Locate the cell with the specified text and output its (x, y) center coordinate. 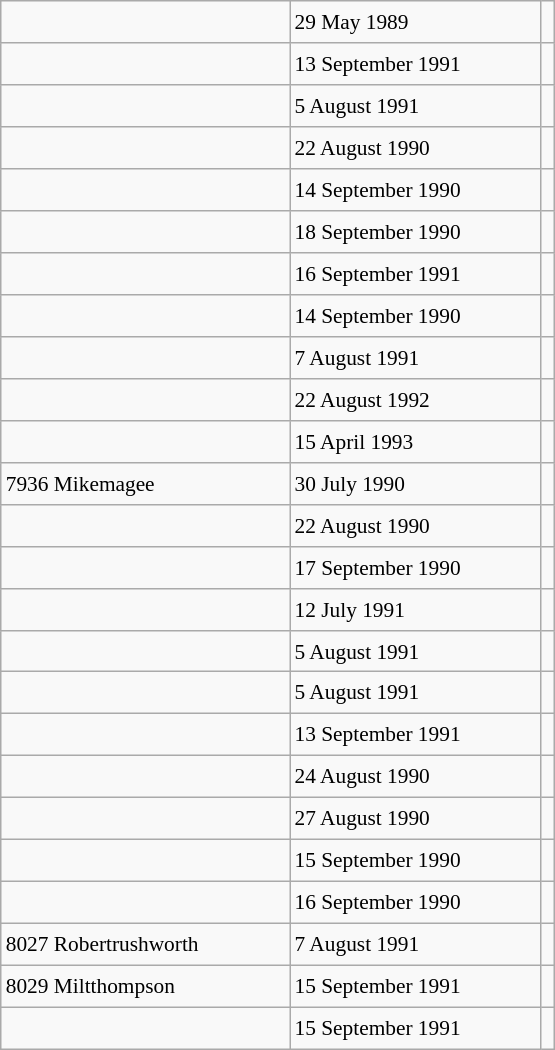
7936 Mikemagee (146, 483)
30 July 1990 (416, 483)
22 August 1992 (416, 399)
27 August 1990 (416, 819)
29 May 1989 (416, 22)
8029 Miltthompson (146, 986)
15 April 1993 (416, 441)
15 September 1990 (416, 861)
16 September 1991 (416, 274)
24 August 1990 (416, 777)
8027 Robertrushworth (146, 945)
16 September 1990 (416, 903)
12 July 1991 (416, 609)
18 September 1990 (416, 232)
17 September 1990 (416, 567)
